Identify which cell holds the provided text, then report its [x, y] central coordinate. 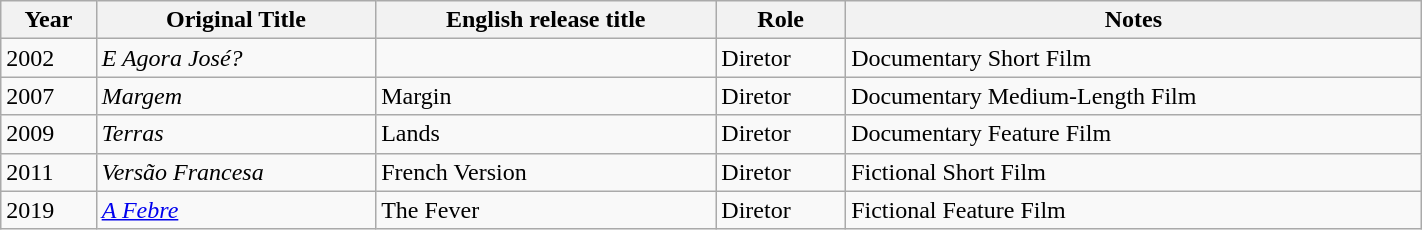
Margem [236, 96]
Fictional Short Film [1134, 172]
2002 [48, 58]
Margin [546, 96]
Year [48, 20]
2019 [48, 210]
Documentary Medium-Length Film [1134, 96]
A Febre [236, 210]
Original Title [236, 20]
Documentary Short Film [1134, 58]
Terras [236, 134]
Lands [546, 134]
Role [781, 20]
Fictional Feature Film [1134, 210]
The Fever [546, 210]
English release title [546, 20]
Documentary Feature Film [1134, 134]
2007 [48, 96]
E Agora José? [236, 58]
2011 [48, 172]
2009 [48, 134]
French Version [546, 172]
Versão Francesa [236, 172]
Notes [1134, 20]
